Output the [x, y] coordinate of the center of the cell containing the given text.  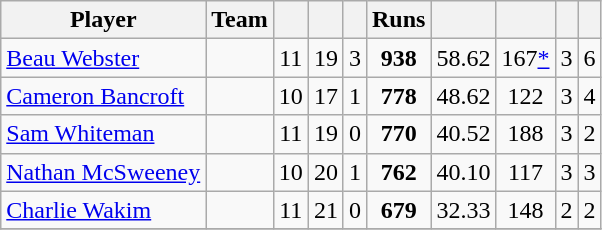
32.33 [464, 210]
770 [398, 134]
148 [526, 210]
Nathan McSweeney [104, 172]
21 [326, 210]
188 [526, 134]
Runs [398, 20]
40.10 [464, 172]
17 [326, 96]
Beau Webster [104, 58]
48.62 [464, 96]
40.52 [464, 134]
122 [526, 96]
58.62 [464, 58]
Player [104, 20]
Sam Whiteman [104, 134]
778 [398, 96]
6 [590, 58]
4 [590, 96]
Cameron Bancroft [104, 96]
Team [240, 20]
762 [398, 172]
938 [398, 58]
117 [526, 172]
20 [326, 172]
167* [526, 58]
Charlie Wakim [104, 210]
679 [398, 210]
